Return [x, y] of the center of cell containing provided text 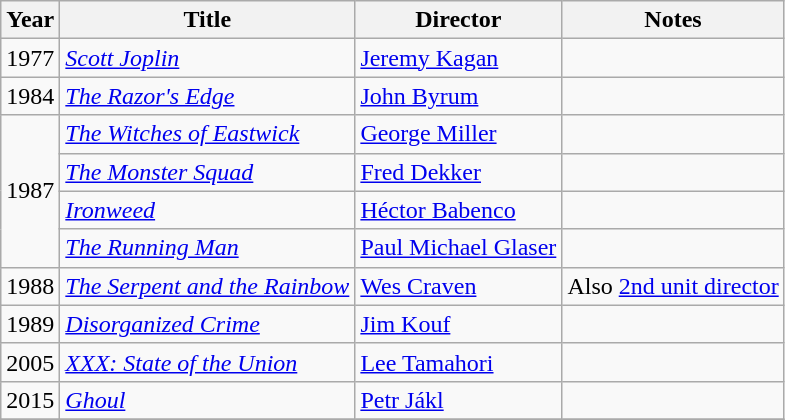
1989 [30, 324]
The Witches of Eastwick [208, 134]
Héctor Babenco [458, 210]
Paul Michael Glaser [458, 248]
Year [30, 20]
John Byrum [458, 96]
George Miller [458, 134]
Disorganized Crime [208, 324]
1988 [30, 286]
Director [458, 20]
The Monster Squad [208, 172]
2005 [30, 362]
1977 [30, 58]
The Razor's Edge [208, 96]
Petr Jákl [458, 400]
Also 2nd unit director [673, 286]
Jim Kouf [458, 324]
Notes [673, 20]
The Running Man [208, 248]
The Serpent and the Rainbow [208, 286]
Ironweed [208, 210]
1984 [30, 96]
Lee Tamahori [458, 362]
Wes Craven [458, 286]
2015 [30, 400]
Scott Joplin [208, 58]
XXX: State of the Union [208, 362]
Jeremy Kagan [458, 58]
1987 [30, 191]
Title [208, 20]
Ghoul [208, 400]
Fred Dekker [458, 172]
